Find where the given text appears and provide that cell's center as [X, Y] coordinate. 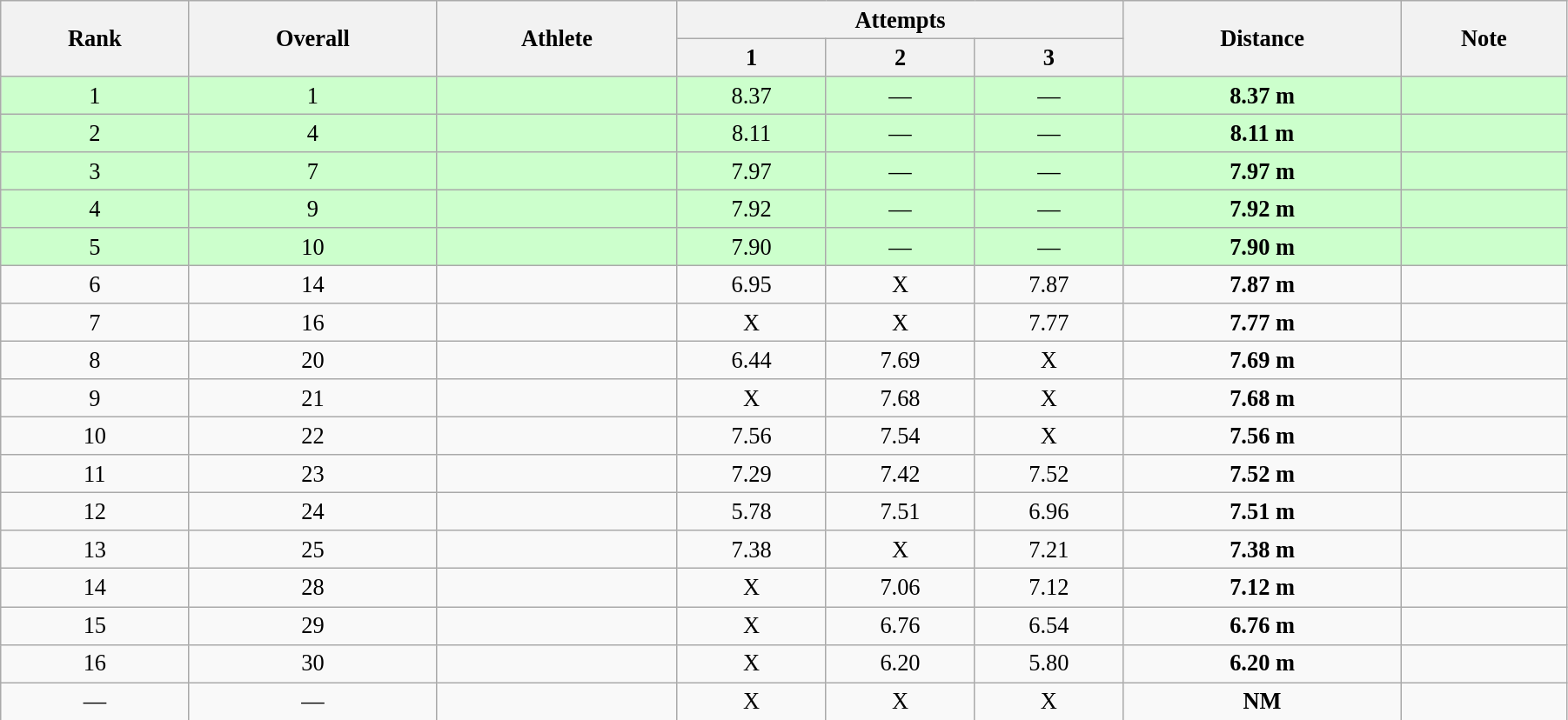
8.11 m [1262, 133]
Athlete [557, 38]
30 [313, 663]
Overall [313, 38]
7.12 m [1262, 588]
7.51 [900, 511]
7.56 [752, 436]
Note [1484, 38]
24 [313, 511]
7.52 [1049, 474]
Attempts [900, 19]
7.92 [752, 209]
7.97 [752, 171]
8.37 [752, 95]
7.87 m [1262, 284]
7.77 m [1262, 323]
7.56 m [1262, 436]
7.90 [752, 247]
NM [1262, 701]
22 [313, 436]
7.54 [900, 436]
7.92 m [1262, 209]
Rank [95, 38]
7.29 [752, 474]
7.68 m [1262, 398]
15 [95, 625]
7.51 m [1262, 511]
6.76 m [1262, 625]
6 [95, 284]
7.68 [900, 398]
5 [95, 247]
7.06 [900, 588]
7.90 m [1262, 247]
7.87 [1049, 284]
6.44 [752, 360]
7.21 [1049, 550]
6.96 [1049, 511]
12 [95, 511]
8 [95, 360]
6.20 m [1262, 663]
7.38 m [1262, 550]
8.11 [752, 133]
7.77 [1049, 323]
7.38 [752, 550]
7.12 [1049, 588]
23 [313, 474]
7.52 m [1262, 474]
6.76 [900, 625]
13 [95, 550]
8.37 m [1262, 95]
Distance [1262, 38]
20 [313, 360]
7.69 m [1262, 360]
7.69 [900, 360]
6.95 [752, 284]
5.78 [752, 511]
28 [313, 588]
7.42 [900, 474]
5.80 [1049, 663]
6.54 [1049, 625]
11 [95, 474]
25 [313, 550]
7.97 m [1262, 171]
6.20 [900, 663]
21 [313, 398]
29 [313, 625]
